Detect which cell encompasses the target text, then output its (X, Y) center coordinate. 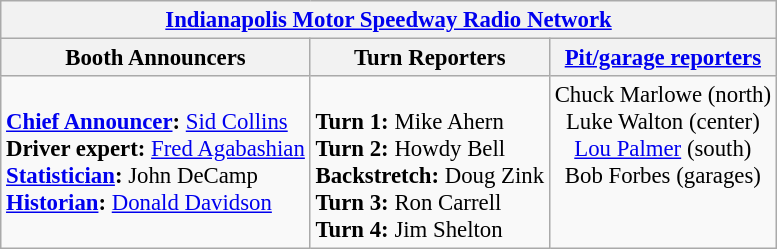
Turn 1: Mike Ahern Turn 2: Howdy Bell Backstretch: Doug Zink Turn 3: Ron Carrell Turn 4: Jim Shelton (430, 162)
Indianapolis Motor Speedway Radio Network (389, 20)
Turn Reporters (430, 58)
Chuck Marlowe (north)Luke Walton (center)Lou Palmer (south)Bob Forbes (garages) (662, 162)
Booth Announcers (156, 58)
Chief Announcer: Sid Collins Driver expert: Fred Agabashian Statistician: John DeCamp Historian: Donald Davidson (156, 162)
Pit/garage reporters (662, 58)
